Capture the cell that displays the provided text and extract its (x, y) central coordinate. 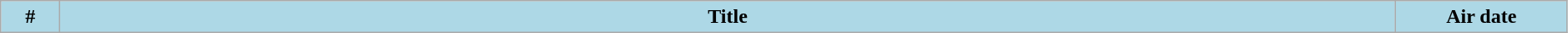
Air date (1481, 17)
Title (728, 17)
# (30, 17)
